Identify which cell holds the provided text, then report its (X, Y) central coordinate. 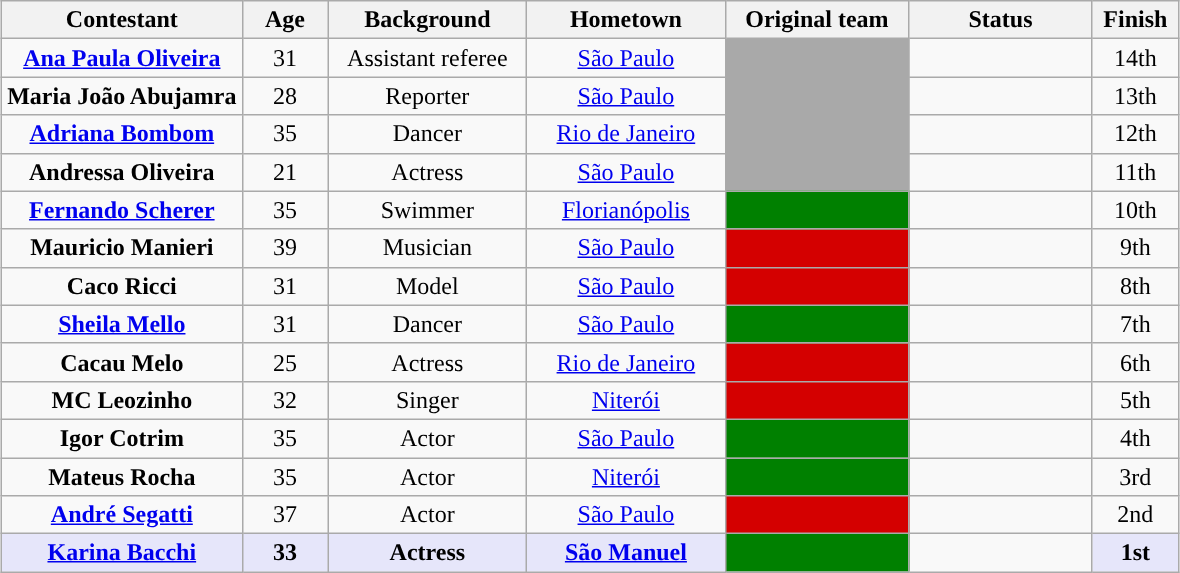
Andressa Oliveira (122, 172)
25 (285, 362)
3rd (1135, 477)
33 (285, 553)
Finish (1135, 20)
8th (1135, 286)
Singer (428, 400)
4th (1135, 438)
Status (1001, 20)
12th (1135, 134)
Ana Paula Oliveira (122, 58)
11th (1135, 172)
Igor Cotrim (122, 438)
21 (285, 172)
Mauricio Manieri (122, 248)
Original team (817, 20)
Maria João Abujamra (122, 96)
Fernando Scherer (122, 210)
Sheila Mello (122, 324)
1st (1135, 553)
13th (1135, 96)
Adriana Bombom (122, 134)
Hometown (626, 20)
Model (428, 286)
39 (285, 248)
MC Leozinho (122, 400)
São Manuel (626, 553)
Background (428, 20)
6th (1135, 362)
Swimmer (428, 210)
14th (1135, 58)
Reporter (428, 96)
Cacau Melo (122, 362)
2nd (1135, 515)
Contestant (122, 20)
Karina Bacchi (122, 553)
28 (285, 96)
37 (285, 515)
Mateus Rocha (122, 477)
10th (1135, 210)
9th (1135, 248)
Caco Ricci (122, 286)
5th (1135, 400)
André Segatti (122, 515)
Assistant referee (428, 58)
Musician (428, 248)
32 (285, 400)
Age (285, 20)
Florianópolis (626, 210)
7th (1135, 324)
